Extract the (X, Y) coordinate from the center of the cell holding the provided text.  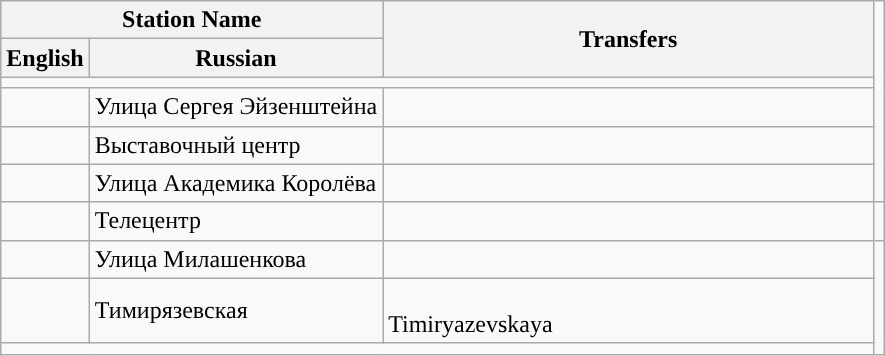
Station Name (192, 20)
Улица Академика Королёва (236, 183)
English (45, 58)
Transfers (628, 39)
Улица Сергея Эйзенштейна (236, 107)
Timiryazevskaya (628, 310)
Выставочный центр (236, 145)
Телецентр (236, 221)
Тимирязевская (236, 310)
Улица Милашенкова (236, 259)
Russian (236, 58)
